Scan for the cell matching the given text and deliver its [x, y] coordinate at center. 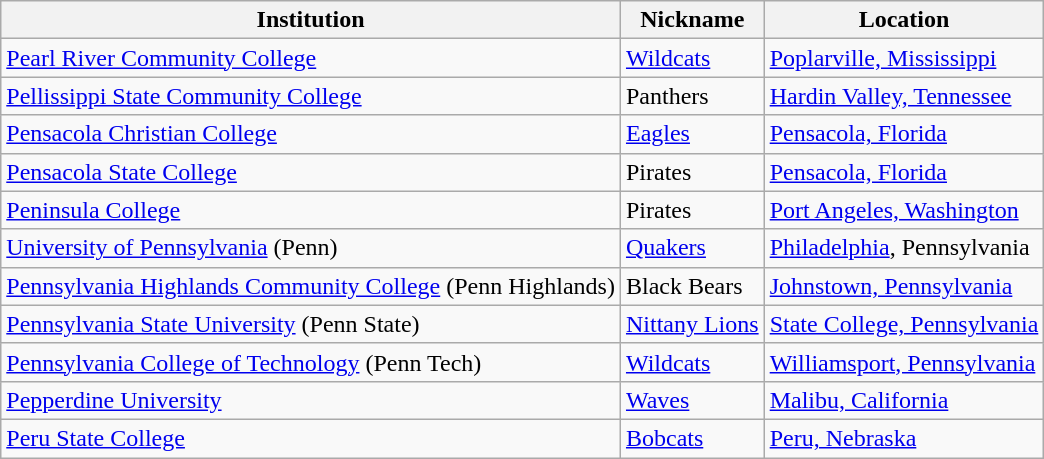
Malibu, California [904, 400]
Pensacola State College [311, 172]
State College, Pennsylvania [904, 324]
Poplarville, Mississippi [904, 58]
Philadelphia, Pennsylvania [904, 248]
Panthers [692, 96]
Pennsylvania College of Technology (Penn Tech) [311, 362]
Peru State College [311, 438]
Institution [311, 20]
Nittany Lions [692, 324]
Port Angeles, Washington [904, 210]
Peru, Nebraska [904, 438]
Eagles [692, 134]
Nickname [692, 20]
Pennsylvania State University (Penn State) [311, 324]
Pepperdine University [311, 400]
Pennsylvania Highlands Community College (Penn Highlands) [311, 286]
Peninsula College [311, 210]
Bobcats [692, 438]
Williamsport, Pennsylvania [904, 362]
Quakers [692, 248]
University of Pennsylvania (Penn) [311, 248]
Johnstown, Pennsylvania [904, 286]
Hardin Valley, Tennessee [904, 96]
Location [904, 20]
Waves [692, 400]
Pearl River Community College [311, 58]
Pellissippi State Community College [311, 96]
Black Bears [692, 286]
Pensacola Christian College [311, 134]
